Scan for the cell matching the given text and deliver its [x, y] coordinate at center. 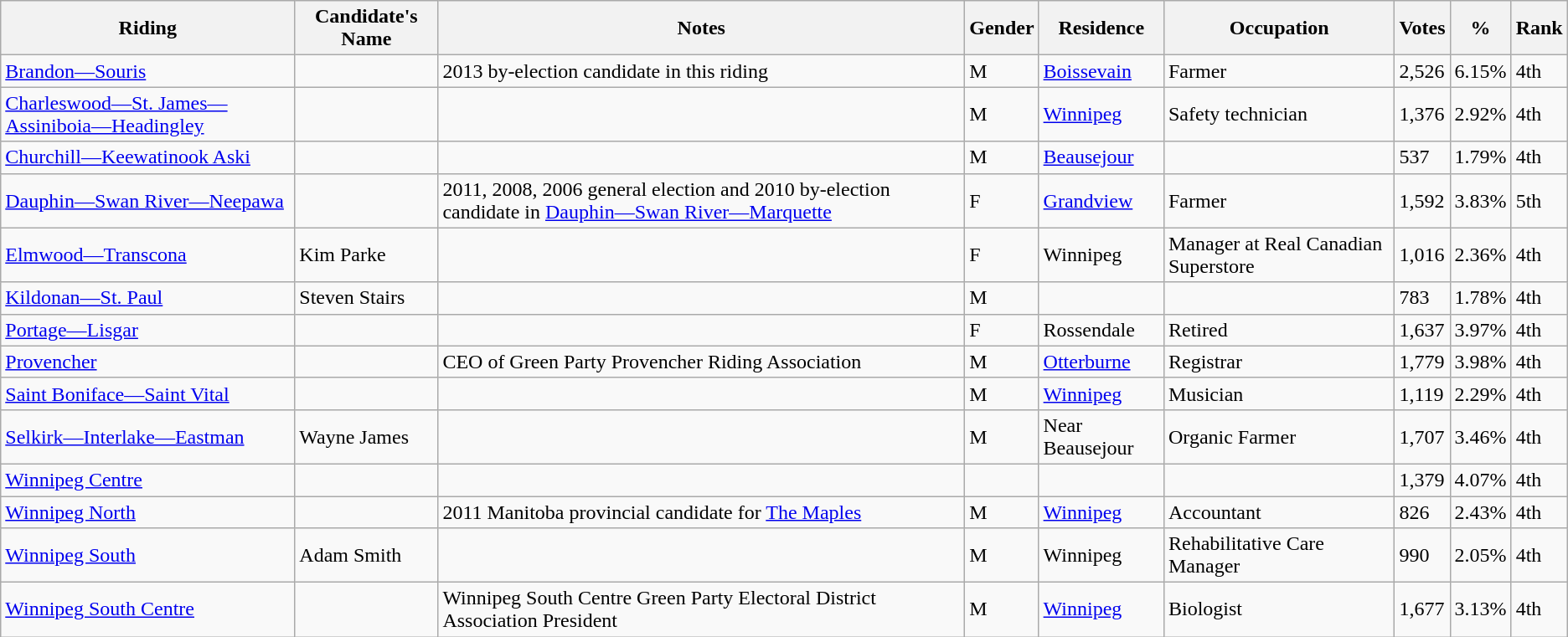
Musician [1278, 393]
Churchill—Keewatinook Aski [147, 157]
Winnipeg South [147, 556]
Saint Boniface—Saint Vital [147, 393]
Otterburne [1101, 362]
2.43% [1481, 511]
% [1481, 28]
Grandview [1101, 201]
1,707 [1422, 437]
2011, 2008, 2006 general election and 2010 by-election candidate in Dauphin—Swan River—Marquette [702, 201]
1,016 [1422, 254]
Winnipeg South Centre Green Party Electoral District Association President [702, 609]
Winnipeg Centre [147, 480]
Winnipeg South Centre [147, 609]
4.07% [1481, 480]
Kim Parke [367, 254]
Retired [1278, 330]
3.83% [1481, 201]
Safety technician [1278, 114]
Biologist [1278, 609]
Accountant [1278, 511]
Candidate's Name [367, 28]
CEO of Green Party Provencher Riding Association [702, 362]
1,376 [1422, 114]
Charleswood—St. James—Assiniboia—Headingley [147, 114]
2.92% [1481, 114]
3.13% [1481, 609]
Adam Smith [367, 556]
Elmwood—Transcona [147, 254]
1,779 [1422, 362]
2.36% [1481, 254]
3.97% [1481, 330]
1,119 [1422, 393]
1,677 [1422, 609]
Beausejour [1101, 157]
1.78% [1481, 298]
3.98% [1481, 362]
Registrar [1278, 362]
Dauphin—Swan River—Neepawa [147, 201]
5th [1540, 201]
Near Beausejour [1101, 437]
Portage—Lisgar [147, 330]
1,637 [1422, 330]
2.05% [1481, 556]
Rehabilitative Care Manager [1278, 556]
2011 Manitoba provincial candidate for The Maples [702, 511]
2013 by-election candidate in this riding [702, 71]
Gender [1002, 28]
Rossendale [1101, 330]
2.29% [1481, 393]
Rank [1540, 28]
Boissevain [1101, 71]
Provencher [147, 362]
Selkirk—Interlake—Eastman [147, 437]
3.46% [1481, 437]
826 [1422, 511]
Notes [702, 28]
990 [1422, 556]
Votes [1422, 28]
Riding [147, 28]
1,379 [1422, 480]
2,526 [1422, 71]
Wayne James [367, 437]
783 [1422, 298]
Kildonan—St. Paul [147, 298]
Winnipeg North [147, 511]
Organic Farmer [1278, 437]
537 [1422, 157]
Residence [1101, 28]
Brandon—Souris [147, 71]
6.15% [1481, 71]
1.79% [1481, 157]
Manager at Real Canadian Superstore [1278, 254]
Occupation [1278, 28]
Steven Stairs [367, 298]
1,592 [1422, 201]
